Locate the cell with the specified text and output its (X, Y) center coordinate. 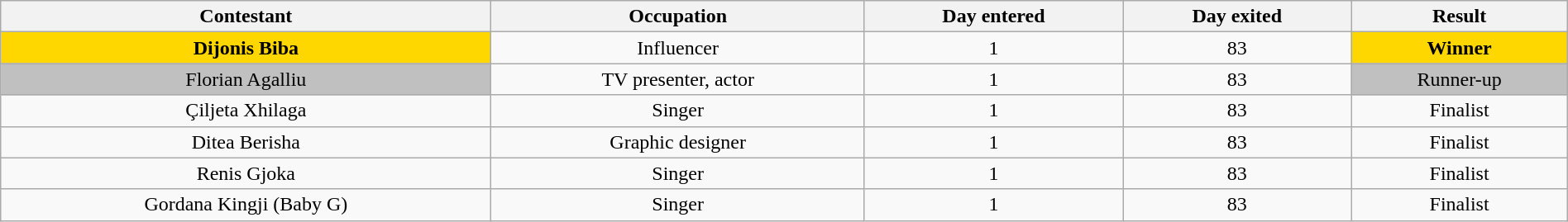
Day entered (993, 17)
Dijonis Biba (246, 48)
Ditea Berisha (246, 142)
Renis Gjoka (246, 173)
TV presenter, actor (678, 79)
Day exited (1237, 17)
Çiljeta Xhilaga (246, 111)
Florian Agalliu (246, 79)
Contestant (246, 17)
Gordana Kingji (Baby G) (246, 205)
Graphic designer (678, 142)
Occupation (678, 17)
Winner (1459, 48)
Result (1459, 17)
Runner-up (1459, 79)
Influencer (678, 48)
